For the text-containing cell, return its midpoint in [x, y] coordinate format. 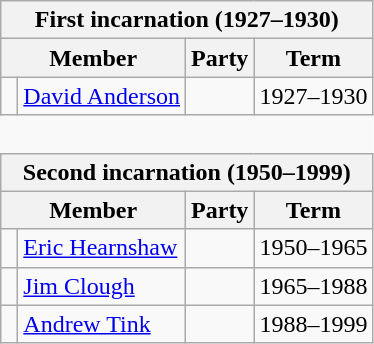
First incarnation (1927–1930) [187, 20]
David Anderson [102, 96]
Andrew Tink [102, 324]
Jim Clough [102, 286]
1950–1965 [314, 248]
1965–1988 [314, 286]
1988–1999 [314, 324]
Second incarnation (1950–1999) [187, 172]
1927–1930 [314, 96]
Eric Hearnshaw [102, 248]
